Extract the (x, y) coordinate from the center of the cell holding the provided text.  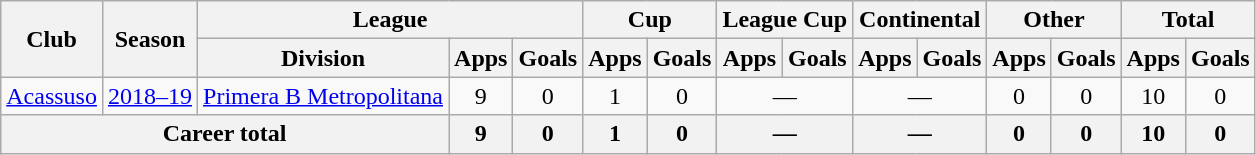
Continental (920, 20)
Division (324, 58)
Primera B Metropolitana (324, 96)
Other (1054, 20)
Total (1188, 20)
League Cup (785, 20)
2018–19 (150, 96)
Season (150, 39)
League (390, 20)
Career total (225, 134)
Acassuso (52, 96)
Club (52, 39)
Cup (650, 20)
